Pinpoint the cell where the given text exists, returning its [X, Y] midpoint coordinate. 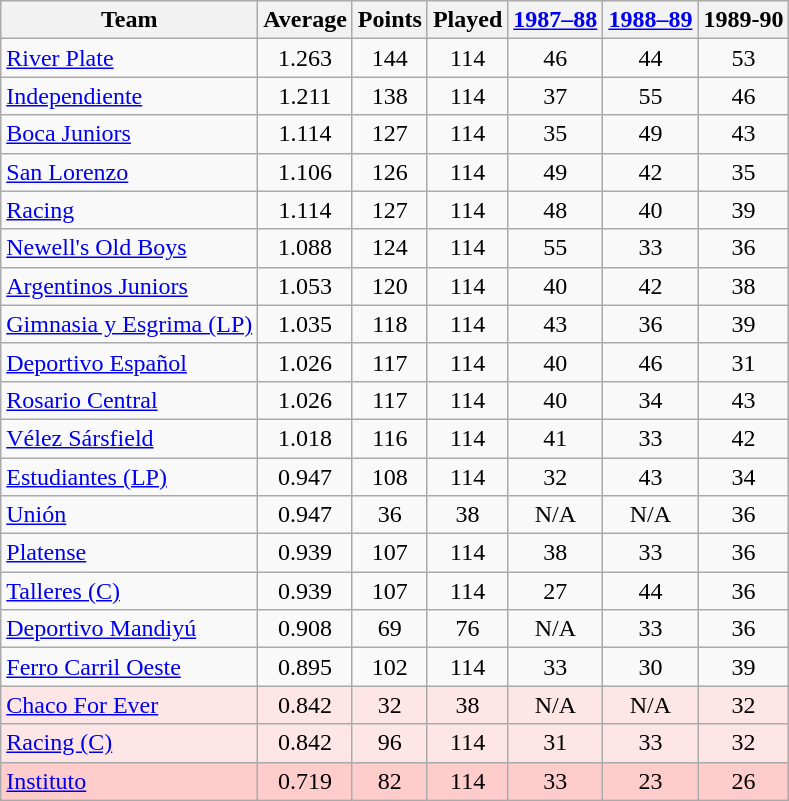
Gimnasia y Esgrima (LP) [130, 324]
118 [390, 324]
Instituto [130, 781]
1.106 [306, 172]
San Lorenzo [130, 172]
Talleres (C) [130, 591]
Chaco For Ever [130, 705]
96 [390, 743]
116 [390, 438]
41 [556, 438]
Boca Juniors [130, 134]
Estudiantes (LP) [130, 477]
1987–88 [556, 20]
Platense [130, 553]
Ferro Carril Oeste [130, 667]
76 [467, 629]
27 [556, 591]
1.211 [306, 96]
Deportivo Mandiyú [130, 629]
30 [650, 667]
1.263 [306, 58]
Vélez Sársfield [130, 438]
120 [390, 286]
108 [390, 477]
Average [306, 20]
69 [390, 629]
1.053 [306, 286]
Points [390, 20]
0.895 [306, 667]
Newell's Old Boys [130, 248]
Played [467, 20]
37 [556, 96]
Argentinos Juniors [130, 286]
26 [744, 781]
1988–89 [650, 20]
102 [390, 667]
126 [390, 172]
River Plate [130, 58]
124 [390, 248]
53 [744, 58]
23 [650, 781]
Team [130, 20]
Racing (C) [130, 743]
144 [390, 58]
82 [390, 781]
138 [390, 96]
Racing [130, 210]
0.719 [306, 781]
1.035 [306, 324]
Deportivo Español [130, 362]
Independiente [130, 96]
1989-90 [744, 20]
1.018 [306, 438]
Rosario Central [130, 400]
0.908 [306, 629]
1.088 [306, 248]
Unión [130, 515]
48 [556, 210]
